Return the [X, Y] coordinate for the center point of the cell that contains the specified text.  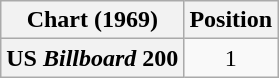
Chart (1969) [92, 20]
1 [231, 58]
US Billboard 200 [92, 58]
Position [231, 20]
